Determine the [x, y] coordinate at the center of the cell enclosing the given text.  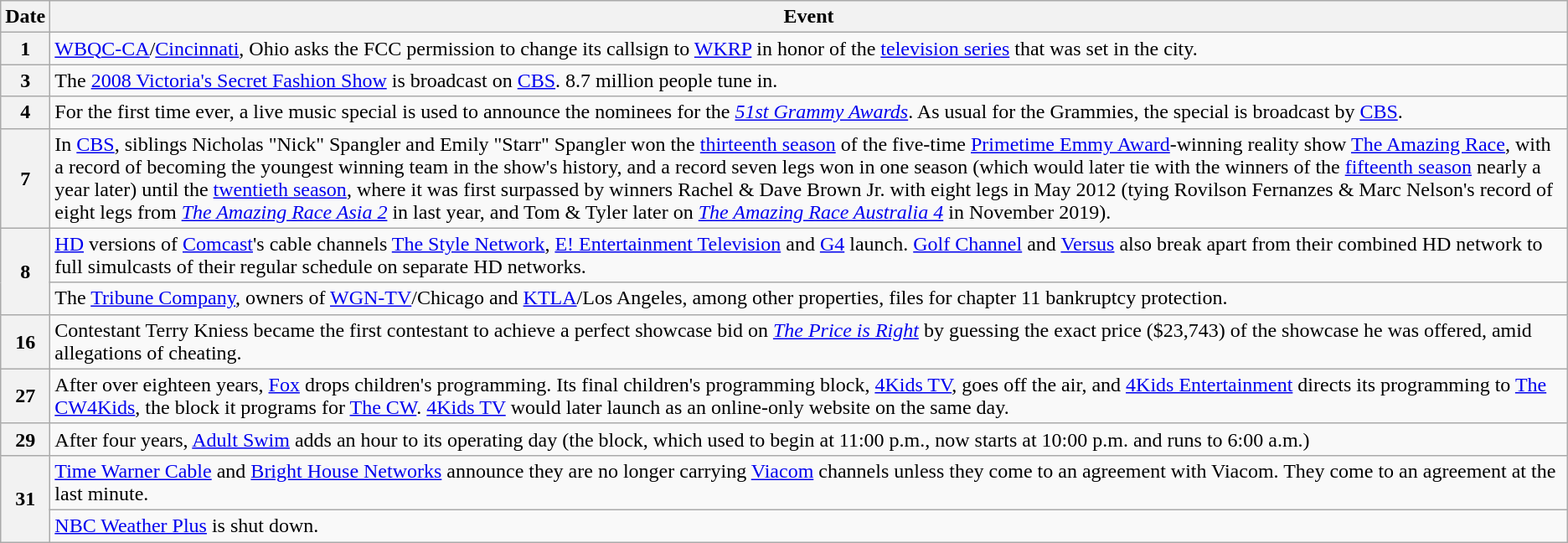
27 [25, 396]
The Tribune Company, owners of WGN-TV/Chicago and KTLA/Los Angeles, among other properties, files for chapter 11 bankruptcy protection. [809, 298]
Event [809, 17]
WBQC-CA/Cincinnati, Ohio asks the FCC permission to change its callsign to WKRP in honor of the television series that was set in the city. [809, 49]
1 [25, 49]
The 2008 Victoria's Secret Fashion Show is broadcast on CBS. 8.7 million people tune in. [809, 80]
3 [25, 80]
4 [25, 112]
NBC Weather Plus is shut down. [809, 525]
7 [25, 178]
29 [25, 439]
Date [25, 17]
16 [25, 342]
8 [25, 271]
31 [25, 498]
